Identify which cell holds the provided text, then report its [X, Y] central coordinate. 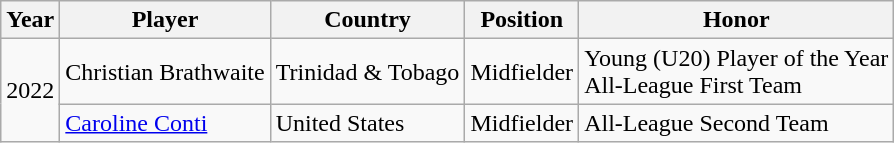
Young (U20) Player of the Year All-League First Team [736, 72]
Christian Brathwaite [165, 72]
Honor [736, 20]
Country [368, 20]
Caroline Conti [165, 123]
Year [30, 20]
Position [522, 20]
2022 [30, 90]
All-League Second Team [736, 123]
Player [165, 20]
Trinidad & Tobago [368, 72]
United States [368, 123]
